Return [x, y] of the center of cell containing provided text 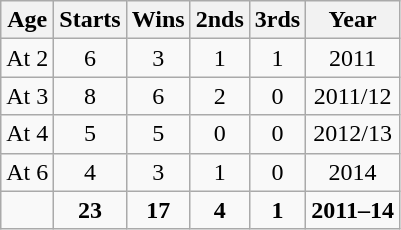
23 [90, 210]
2012/13 [353, 134]
2011/12 [353, 96]
2014 [353, 172]
Age [28, 20]
8 [90, 96]
2011 [353, 58]
At 6 [28, 172]
Year [353, 20]
2011–14 [353, 210]
17 [158, 210]
Wins [158, 20]
At 4 [28, 134]
2nds [220, 20]
3rds [277, 20]
At 3 [28, 96]
At 2 [28, 58]
Starts [90, 20]
2 [220, 96]
